Find where the given text appears and provide that cell's center as (X, Y) coordinate. 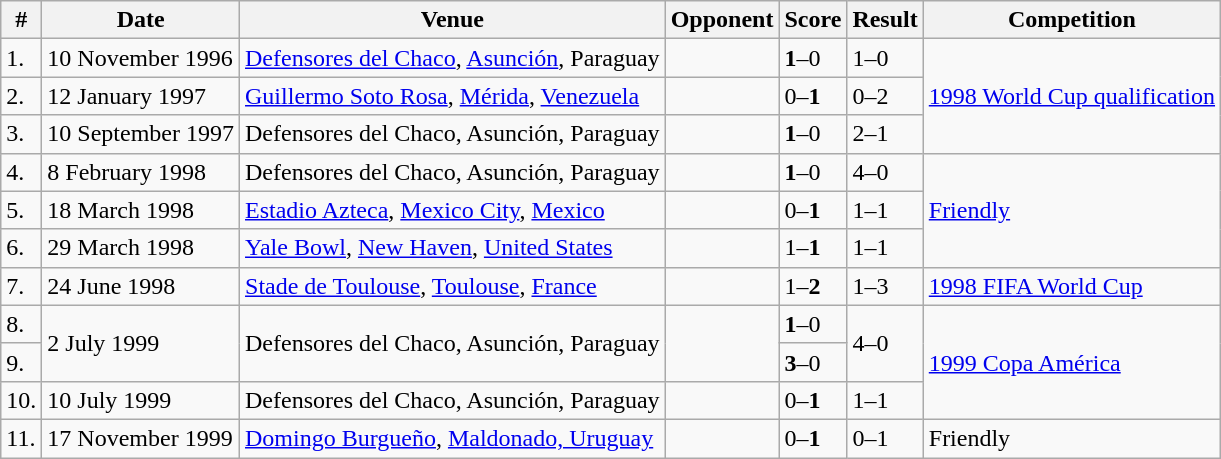
Date (141, 20)
1998 World Cup qualification (1072, 96)
1. (22, 58)
29 March 1998 (141, 248)
2 July 1999 (141, 343)
3. (22, 134)
Estadio Azteca, Mexico City, Mexico (453, 210)
Stade de Toulouse, Toulouse, France (453, 286)
18 March 1998 (141, 210)
Yale Bowl, New Haven, United States (453, 248)
17 November 1999 (141, 438)
Result (885, 20)
2–1 (885, 134)
12 January 1997 (141, 96)
1–3 (885, 286)
4. (22, 172)
24 June 1998 (141, 286)
Competition (1072, 20)
8. (22, 324)
Domingo Burgueño, Maldonado, Uruguay (453, 438)
10 July 1999 (141, 400)
10 November 1996 (141, 58)
Guillermo Soto Rosa, Mérida, Venezuela (453, 96)
Opponent (722, 20)
1–2 (813, 286)
10. (22, 400)
1998 FIFA World Cup (1072, 286)
10 September 1997 (141, 134)
0–2 (885, 96)
# (22, 20)
1999 Copa América (1072, 362)
Venue (453, 20)
5. (22, 210)
11. (22, 438)
Score (813, 20)
6. (22, 248)
3–0 (813, 362)
8 February 1998 (141, 172)
2. (22, 96)
7. (22, 286)
9. (22, 362)
